Pinpoint the cell where the given text exists, returning its [X, Y] midpoint coordinate. 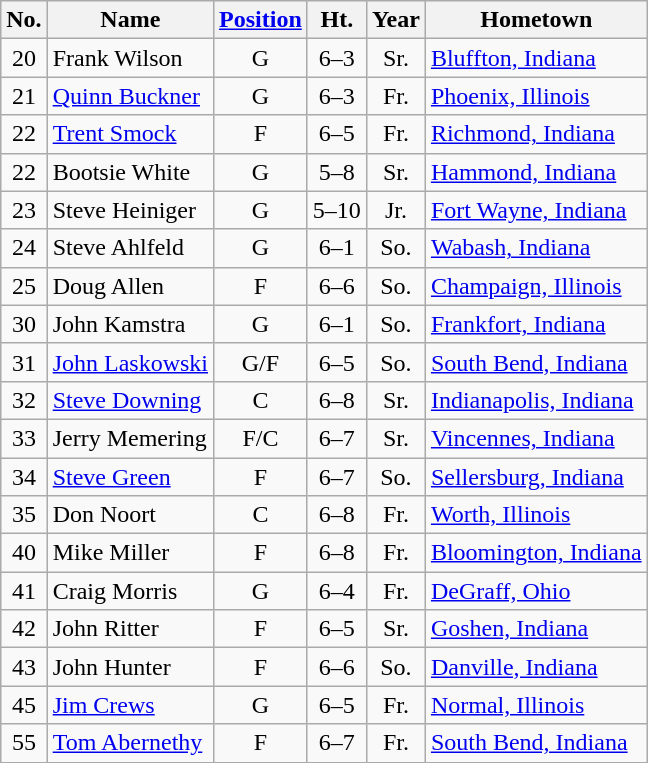
Goshen, Indiana [536, 629]
24 [24, 248]
Phoenix, Illinois [536, 96]
Champaign, Illinois [536, 286]
John Ritter [130, 629]
Danville, Indiana [536, 667]
John Laskowski [130, 362]
Year [396, 20]
Richmond, Indiana [536, 134]
23 [24, 210]
Vincennes, Indiana [536, 438]
Normal, Illinois [536, 705]
Frank Wilson [130, 58]
35 [24, 515]
55 [24, 743]
Steve Heiniger [130, 210]
Indianapolis, Indiana [536, 400]
25 [24, 286]
30 [24, 324]
Steve Ahlfeld [130, 248]
Jim Crews [130, 705]
Tom Abernethy [130, 743]
Steve Green [130, 477]
31 [24, 362]
5–10 [336, 210]
Jr. [396, 210]
Sellersburg, Indiana [536, 477]
5–8 [336, 172]
42 [24, 629]
21 [24, 96]
34 [24, 477]
33 [24, 438]
G/F [261, 362]
F/C [261, 438]
32 [24, 400]
Don Noort [130, 515]
45 [24, 705]
John Hunter [130, 667]
Wabash, Indiana [536, 248]
Doug Allen [130, 286]
Ht. [336, 20]
Trent Smock [130, 134]
Mike Miller [130, 553]
John Kamstra [130, 324]
Steve Downing [130, 400]
No. [24, 20]
Craig Morris [130, 591]
Worth, Illinois [536, 515]
Jerry Memering [130, 438]
6–4 [336, 591]
Bloomington, Indiana [536, 553]
Bluffton, Indiana [536, 58]
43 [24, 667]
Hammond, Indiana [536, 172]
Name [130, 20]
Quinn Buckner [130, 96]
20 [24, 58]
DeGraff, Ohio [536, 591]
41 [24, 591]
Hometown [536, 20]
40 [24, 553]
Position [261, 20]
Fort Wayne, Indiana [536, 210]
Frankfort, Indiana [536, 324]
Bootsie White [130, 172]
